Scan for the cell matching the given text and deliver its [X, Y] coordinate at center. 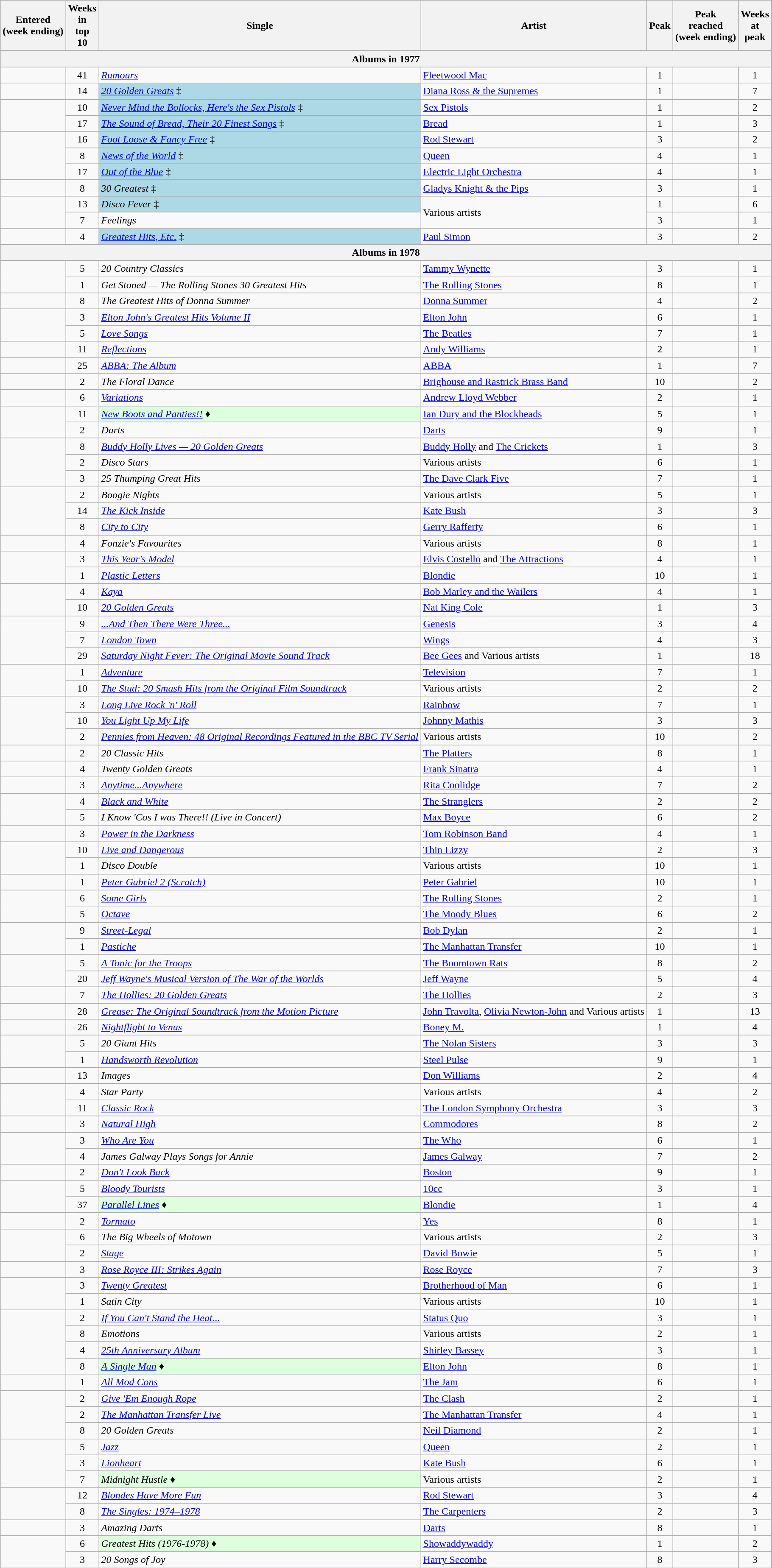
News of the World ‡ [260, 156]
Classic Rock [260, 1108]
Grease: The Original Soundtrack from the Motion Picture [260, 1011]
29 [82, 656]
Get Stoned — The Rolling Stones 30 Greatest Hits [260, 285]
Kaya [260, 591]
Rainbow [534, 704]
Weeksatpeak [755, 25]
Out of the Blue ‡ [260, 172]
Buddy Holly and The Crickets [534, 446]
Black and White [260, 801]
ABBA [534, 365]
Plastic Letters [260, 575]
ABBA: The Album [260, 365]
Artist [534, 25]
Andrew Lloyd Webber [534, 398]
41 [82, 75]
16 [82, 140]
Anytime...Anywhere [260, 785]
25 [82, 365]
Thin Lizzy [534, 850]
The Big Wheels of Motown [260, 1237]
Television [534, 672]
Bob Dylan [534, 930]
The Stranglers [534, 801]
Bob Marley and the Wailers [534, 591]
The Moody Blues [534, 914]
Albums in 1977 [386, 59]
Gladys Knight & the Pips [534, 188]
Handsworth Revolution [260, 1060]
All Mod Cons [260, 1382]
Genesis [534, 624]
Boney M. [534, 1027]
Give 'Em Enough Rope [260, 1398]
Max Boyce [534, 817]
The Who [534, 1140]
Frank Sinatra [534, 769]
New Boots and Panties!! ♦ [260, 414]
Foot Loose & Fancy Free ‡ [260, 140]
Donna Summer [534, 301]
20 Golden Greats ‡ [260, 91]
Disco Double [260, 866]
37 [82, 1205]
John Travolta, Olivia Newton-John and Various artists [534, 1011]
30 Greatest ‡ [260, 188]
20 Songs of Joy [260, 1560]
Pastiche [260, 946]
The Hollies [534, 995]
The Boomtown Rats [534, 963]
Stage [260, 1253]
Satin City [260, 1302]
Diana Ross & the Supremes [534, 91]
The Nolan Sisters [534, 1043]
Brotherhood of Man [534, 1286]
Pennies from Heaven: 48 Original Recordings Featured in the BBC TV Serial [260, 737]
David Bowie [534, 1253]
James Galway [534, 1156]
Rose Royce III: Strikes Again [260, 1269]
Boston [534, 1172]
City to City [260, 527]
Bloody Tourists [260, 1189]
The Dave Clark Five [534, 478]
Peter Gabriel [534, 882]
James Galway Plays Songs for Annie [260, 1156]
Power in the Darkness [260, 834]
Peter Gabriel 2 (Scratch) [260, 882]
Single [260, 25]
Twenty Greatest [260, 1286]
Tom Robinson Band [534, 834]
The Beatles [534, 333]
The Stud: 20 Smash Hits from the Original Film Soundtrack [260, 688]
20 Country Classics [260, 269]
Yes [534, 1221]
18 [755, 656]
25th Anniversary Album [260, 1350]
Greatest Hits, Etc. ‡ [260, 236]
20 Giant Hits [260, 1043]
The Singles: 1974–1978 [260, 1511]
Octave [260, 914]
Weeksintop10 [82, 25]
Amazing Darts [260, 1528]
The London Symphony Orchestra [534, 1108]
London Town [260, 640]
Fleetwood Mac [534, 75]
Tammy Wynette [534, 269]
Who Are You [260, 1140]
Gerry Rafferty [534, 527]
Live and Dangerous [260, 850]
Feelings [260, 220]
Street-Legal [260, 930]
26 [82, 1027]
The Hollies: 20 Golden Greats [260, 995]
Showaddywaddy [534, 1544]
Johnny Mathis [534, 720]
Blondes Have More Fun [260, 1495]
Jeff Wayne [534, 979]
Bee Gees and Various artists [534, 656]
Rumours [260, 75]
Don Williams [534, 1076]
The Jam [534, 1382]
Nightflight to Venus [260, 1027]
Disco Fever ‡ [260, 204]
Ian Dury and the Blockheads [534, 414]
...And Then There Were Three... [260, 624]
Midnight Hustle ♦ [260, 1479]
Greatest Hits (1976-1978) ♦ [260, 1544]
If You Can't Stand the Heat... [260, 1318]
Harry Secombe [534, 1560]
Elvis Costello and The Attractions [534, 559]
Paul Simon [534, 236]
Disco Stars [260, 462]
You Light Up My Life [260, 720]
Don't Look Back [260, 1172]
Love Songs [260, 333]
Tormato [260, 1221]
Rose Royce [534, 1269]
20 [82, 979]
Neil Diamond [534, 1431]
Long Live Rock 'n' Roll [260, 704]
Entered (week ending) [33, 25]
The Floral Dance [260, 382]
Peak [660, 25]
Fonzie's Favourites [260, 543]
The Carpenters [534, 1511]
Some Girls [260, 898]
Albums in 1978 [386, 253]
Shirley Bassey [534, 1350]
Reflections [260, 349]
Jazz [260, 1447]
The Kick Inside [260, 511]
Boogie Nights [260, 495]
12 [82, 1495]
Sex Pistols [534, 107]
This Year's Model [260, 559]
Nat King Cole [534, 608]
Saturday Night Fever: The Original Movie Sound Track [260, 656]
25 Thumping Great Hits [260, 478]
Wings [534, 640]
The Platters [534, 753]
Electric Light Orchestra [534, 172]
Peakreached (week ending) [705, 25]
Andy Williams [534, 349]
Elton John's Greatest Hits Volume II [260, 317]
Steel Pulse [534, 1060]
Bread [534, 123]
A Single Man ♦ [260, 1366]
28 [82, 1011]
Brighouse and Rastrick Brass Band [534, 382]
The Greatest Hits of Donna Summer [260, 301]
Star Party [260, 1092]
Never Mind the Bollocks, Here's the Sex Pistols ‡ [260, 107]
Jeff Wayne's Musical Version of The War of the Worlds [260, 979]
Buddy Holly Lives — 20 Golden Greats [260, 446]
I Know 'Cos I was There!! (Live in Concert) [260, 817]
10cc [534, 1189]
20 Classic Hits [260, 753]
The Sound of Bread, Their 20 Finest Songs ‡ [260, 123]
Images [260, 1076]
Natural High [260, 1124]
A Tonic for the Troops [260, 963]
Adventure [260, 672]
Twenty Golden Greats [260, 769]
Status Quo [534, 1318]
Commodores [534, 1124]
The Clash [534, 1398]
Rita Coolidge [534, 785]
Parallel Lines ♦ [260, 1205]
Lionheart [260, 1463]
Variations [260, 398]
Emotions [260, 1334]
The Manhattan Transfer Live [260, 1415]
